Pinpoint the cell where the given text exists, returning its (x, y) midpoint coordinate. 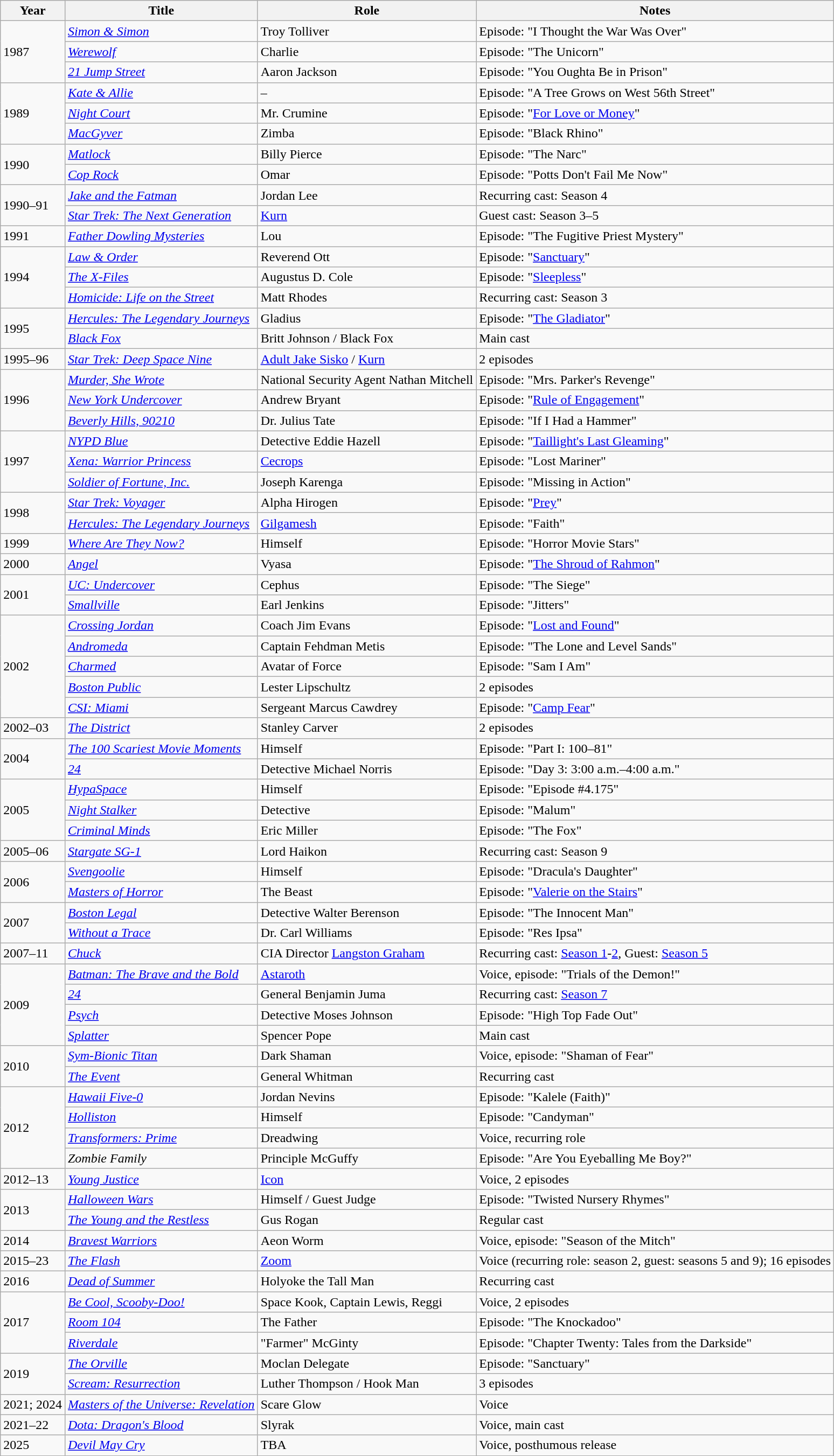
Episode: "The Lone and Level Sands" (655, 646)
Murder, She Wrote (161, 380)
Episode: "Res Ipsa" (655, 933)
Episode: "Kalele (Faith)" (655, 1097)
Xena: Warrior Princess (161, 461)
Charmed (161, 667)
Dota: Dragon's Blood (161, 1425)
1994 (33, 277)
Augustus D. Cole (367, 277)
2019 (33, 1374)
Adult Jake Sisko / Kurn (367, 359)
Star Trek: The Next Generation (161, 215)
1997 (33, 461)
Mr. Crumine (367, 113)
The Event (161, 1076)
2002 (33, 667)
Alpha Hirogen (367, 502)
2012–13 (33, 1179)
Voice, episode: "Season of the Mitch" (655, 1240)
Svengoolie (161, 871)
Episode: "The Unicorn" (655, 52)
1998 (33, 513)
Episode: "Twisted Nursery Rhymes" (655, 1199)
Kate & Allie (161, 93)
Aeon Worm (367, 1240)
Voice, main cast (655, 1425)
2004 (33, 759)
The District (161, 728)
The Young and the Restless (161, 1220)
Boston Legal (161, 913)
Eric Miller (367, 830)
Criminal Minds (161, 830)
Joseph Karenga (367, 482)
CIA Director Langston Graham (367, 954)
Episode: "Lost and Found" (655, 626)
Episode: "Valerie on the Stairs" (655, 892)
Episode: "The Fox" (655, 830)
Devil May Cry (161, 1445)
Stanley Carver (367, 728)
Dark Shaman (367, 1056)
1995–96 (33, 359)
Voice, posthumous release (655, 1445)
Captain Fehdman Metis (367, 646)
Andrew Bryant (367, 400)
Where Are They Now? (161, 543)
Holyoke the Tall Man (367, 1282)
2001 (33, 594)
Year (33, 11)
Spencer Pope (367, 1035)
Beverly Hills, 90210 (161, 421)
Masters of the Universe: Revelation (161, 1404)
2013 (33, 1209)
Episode: "Day 3: 3:00 a.m.–4:00 a.m." (655, 769)
Without a Trace (161, 933)
Luther Thompson / Hook Man (367, 1384)
Reverend Ott (367, 257)
Recurring cast: Season 9 (655, 851)
Cop Rock (161, 174)
Batman: The Brave and the Bold (161, 974)
Vyasa (367, 564)
Episode: "Prey" (655, 502)
2007 (33, 923)
Recurring cast: Season 1-2, Guest: Season 5 (655, 954)
Episode: "Episode #4.175" (655, 789)
2025 (33, 1445)
Guest cast: Season 3–5 (655, 215)
Dr. Carl Williams (367, 933)
Coach Jim Evans (367, 626)
Night Stalker (161, 810)
Jake and the Fatman (161, 195)
Himself / Guest Judge (367, 1199)
Splatter (161, 1035)
Detective Eddie Hazell (367, 441)
Title (161, 11)
Crossing Jordan (161, 626)
The Flash (161, 1261)
Andromeda (161, 646)
Episode: "Sleepless" (655, 277)
Smallville (161, 605)
Night Court (161, 113)
Episode: "High Top Fade Out" (655, 1015)
2007–11 (33, 954)
Episode: "The Fugitive Priest Mystery" (655, 236)
Gilgamesh (367, 523)
Episode: "Part I: 100–81" (655, 748)
Gus Rogan (367, 1220)
Slyrak (367, 1425)
MacGyver (161, 134)
Lester Lipschultz (367, 687)
Sym-Bionic Titan (161, 1056)
Episode: "Lost Mariner" (655, 461)
2005–06 (33, 851)
Regular cast (655, 1220)
Space Kook, Captain Lewis, Reggi (367, 1302)
Episode: "Dracula's Daughter" (655, 871)
Charlie (367, 52)
General Whitman (367, 1076)
TBA (367, 1445)
Avatar of Force (367, 667)
Dreadwing (367, 1138)
Zimba (367, 134)
Masters of Horror (161, 892)
Detective (367, 810)
The Beast (367, 892)
The 100 Scariest Movie Moments (161, 748)
Episode: "Sam I Am" (655, 667)
Recurring cast: Season 4 (655, 195)
2015–23 (33, 1261)
Episode: "Chapter Twenty: Tales from the Darkside" (655, 1343)
Principle McGuffy (367, 1158)
Riverdale (161, 1343)
Detective Michael Norris (367, 769)
Bravest Warriors (161, 1240)
Episode: "Black Rhino" (655, 134)
Voice, episode: "Trials of the Demon!" (655, 974)
Notes (655, 11)
Zombie Family (161, 1158)
Boston Public (161, 687)
Recurring cast: Season 3 (655, 298)
21 Jump Street (161, 72)
"Farmer" McGinty (367, 1343)
Episode: "Mrs. Parker's Revenge" (655, 380)
Simon & Simon (161, 31)
1999 (33, 543)
The Father (367, 1322)
2016 (33, 1282)
Holliston (161, 1117)
2002–03 (33, 728)
Dr. Julius Tate (367, 421)
Angel (161, 564)
Dead of Summer (161, 1282)
Episode: "Missing in Action" (655, 482)
HypaSpace (161, 789)
General Benjamin Juma (367, 995)
Be Cool, Scooby-Doo! (161, 1302)
Transformers: Prime (161, 1138)
Episode: "The Gladiator" (655, 318)
Room 104 (161, 1322)
2021; 2024 (33, 1404)
Black Fox (161, 339)
2009 (33, 1005)
Episode: "A Tree Grows on West 56th Street" (655, 93)
Britt Johnson / Black Fox (367, 339)
1995 (33, 328)
Lou (367, 236)
Scare Glow (367, 1404)
2021–22 (33, 1425)
Aaron Jackson (367, 72)
3 episodes (655, 1384)
Detective Walter Berenson (367, 913)
Chuck (161, 954)
Cephus (367, 584)
Episode: "For Love or Money" (655, 113)
2012 (33, 1128)
Gladius (367, 318)
1989 (33, 113)
Episode: "Jitters" (655, 605)
CSI: Miami (161, 708)
2006 (33, 881)
Episode: "The Siege" (655, 584)
Icon (367, 1179)
Soldier of Fortune, Inc. (161, 482)
Episode: "The Shroud of Rahmon" (655, 564)
Episode: "Camp Fear" (655, 708)
Role (367, 11)
Troy Tolliver (367, 31)
Law & Order (161, 257)
UC: Undercover (161, 584)
Psych (161, 1015)
Episode: "Horror Movie Stars" (655, 543)
Omar (367, 174)
Matlock (161, 154)
1991 (33, 236)
New York Undercover (161, 400)
Jordan Nevins (367, 1097)
National Security Agent Nathan Mitchell (367, 380)
– (367, 93)
Stargate SG-1 (161, 851)
Episode: "Potts Don't Fail Me Now" (655, 174)
Episode: "The Innocent Man" (655, 913)
The X-Files (161, 277)
Halloween Wars (161, 1199)
Hawaii Five-0 (161, 1097)
Episode: "Are You Eyeballing Me Boy?" (655, 1158)
Episode: "You Oughta Be in Prison" (655, 72)
Sergeant Marcus Cawdrey (367, 708)
Voice (655, 1404)
2000 (33, 564)
Father Dowling Mysteries (161, 236)
Episode: "Candyman" (655, 1117)
2014 (33, 1240)
Billy Pierce (367, 154)
2010 (33, 1066)
Episode: "The Narc" (655, 154)
Episode: "Rule of Engagement" (655, 400)
Detective Moses Johnson (367, 1015)
1990–91 (33, 205)
Episode: "Malum" (655, 810)
Voice, episode: "Shaman of Fear" (655, 1056)
1996 (33, 400)
Episode: "The Knockadoo" (655, 1322)
Episode: "Taillight's Last Gleaming" (655, 441)
Astaroth (367, 974)
1987 (33, 52)
The Orville (161, 1363)
Moclan Delegate (367, 1363)
Episode: "Faith" (655, 523)
Star Trek: Voyager (161, 502)
Cecrops (367, 461)
Earl Jenkins (367, 605)
Zoom (367, 1261)
NYPD Blue (161, 441)
2005 (33, 810)
Episode: "If I Had a Hammer" (655, 421)
Matt Rhodes (367, 298)
1990 (33, 164)
Lord Haikon (367, 851)
2017 (33, 1322)
Star Trek: Deep Space Nine (161, 359)
Voice (recurring role: season 2, guest: seasons 5 and 9); 16 episodes (655, 1261)
Voice, recurring role (655, 1138)
Recurring cast: Season 7 (655, 995)
Scream: Resurrection (161, 1384)
Episode: "I Thought the War Was Over" (655, 31)
Young Justice (161, 1179)
Werewolf (161, 52)
Homicide: Life on the Street (161, 298)
Jordan Lee (367, 195)
Kurn (367, 215)
